Pinpoint the cell where the given text exists, returning its (X, Y) midpoint coordinate. 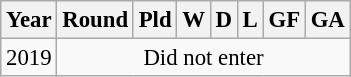
Year (29, 20)
Pld (155, 20)
GA (328, 20)
Did not enter (204, 58)
D (224, 20)
GF (284, 20)
W (194, 20)
2019 (29, 58)
L (250, 20)
Round (95, 20)
